Identify which cell holds the provided text, then report its (X, Y) central coordinate. 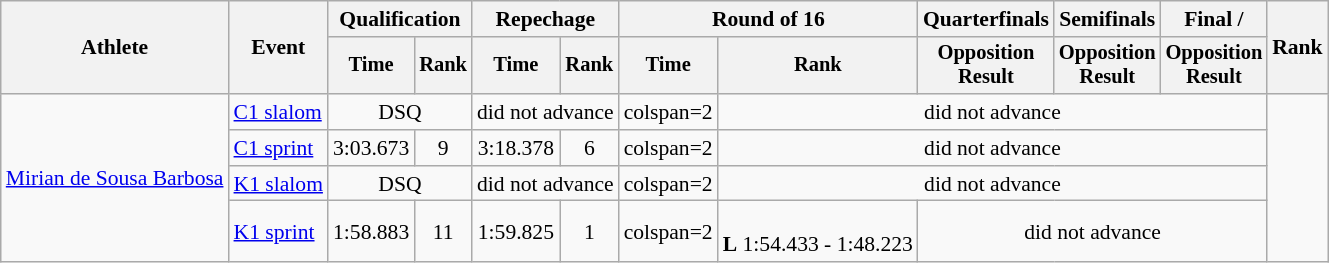
Qualification (400, 19)
Event (278, 48)
Final / (1214, 19)
Semifinals (1108, 19)
1 (590, 232)
Repechage (546, 19)
C1 slalom (278, 112)
3:03.673 (371, 148)
1:58.883 (371, 232)
1:59.825 (516, 232)
L 1:54.433 - 1:48.223 (818, 232)
Quarterfinals (986, 19)
3:18.378 (516, 148)
11 (443, 232)
K1 sprint (278, 232)
Athlete (115, 48)
6 (590, 148)
C1 sprint (278, 148)
Round of 16 (768, 19)
9 (443, 148)
K1 slalom (278, 184)
Mirian de Sousa Barbosa (115, 178)
